Scan for the cell matching the given text and deliver its (X, Y) coordinate at center. 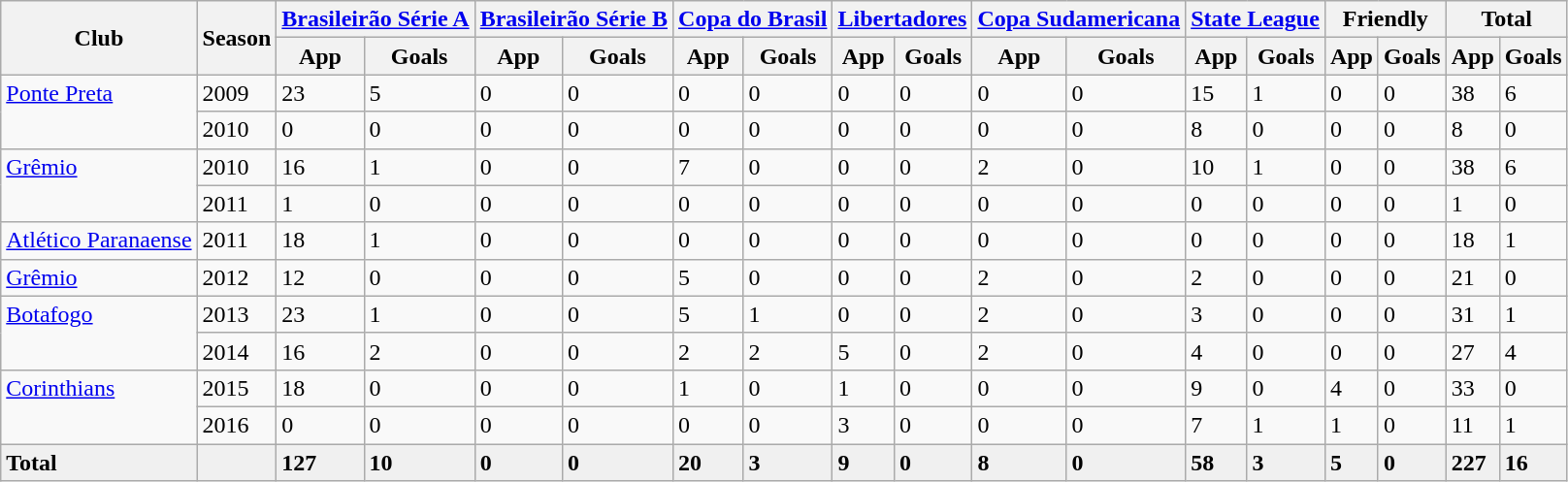
Libertadores (902, 19)
33 (1473, 388)
Atlético Paranaense (99, 241)
Copa Sudamericana (1079, 19)
2009 (237, 93)
27 (1473, 351)
Friendly (1386, 19)
Botafogo (99, 333)
Brasileirão Série B (573, 19)
127 (320, 463)
Club (99, 38)
2014 (237, 351)
Corinthians (99, 406)
31 (1473, 314)
2016 (237, 425)
227 (1473, 463)
20 (708, 463)
12 (320, 277)
Copa do Brasil (753, 19)
21 (1473, 277)
11 (1473, 425)
2012 (237, 277)
Ponte Preta (99, 112)
15 (1217, 93)
2015 (237, 388)
2013 (237, 314)
Brasileirão Série A (376, 19)
State League (1256, 19)
58 (1217, 463)
Season (237, 38)
